Return the (X, Y) coordinate for the center point of the cell that contains the specified text.  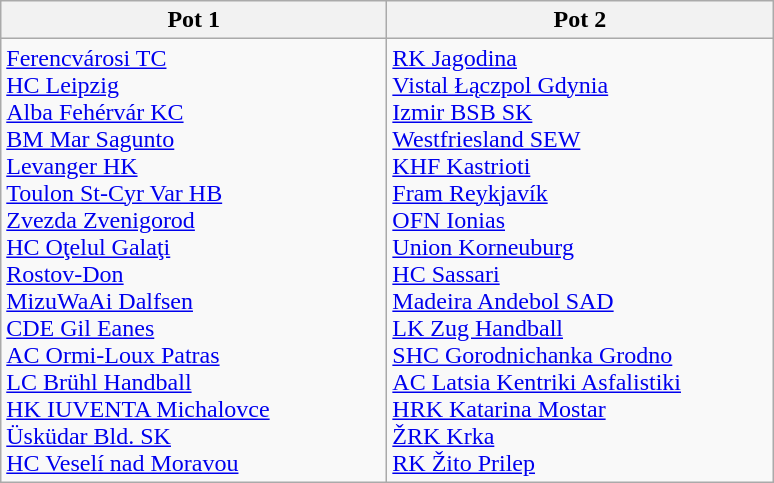
Pot 2 (580, 20)
Pot 1 (194, 20)
